Extract the (x, y) coordinate from the center of the cell holding the provided text.  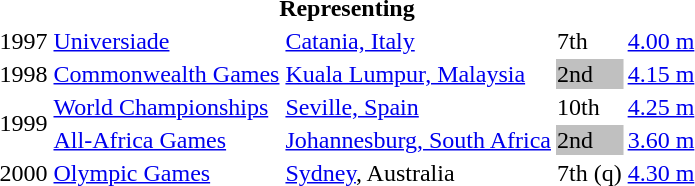
All-Africa Games (166, 140)
World Championships (166, 107)
10th (589, 107)
Universiade (166, 41)
Johannesburg, South Africa (418, 140)
Catania, Italy (418, 41)
Seville, Spain (418, 107)
Kuala Lumpur, Malaysia (418, 74)
Commonwealth Games (166, 74)
7th (589, 41)
